Output the (x, y) coordinate of the center of the cell containing the given text.  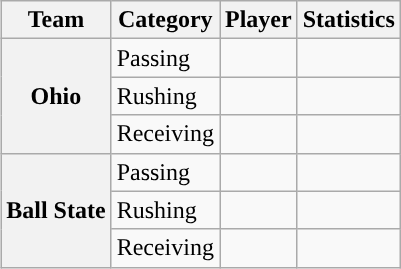
Team (56, 20)
Statistics (348, 20)
Player (259, 20)
Ohio (56, 96)
Ball State (56, 210)
Category (165, 20)
